For the text-containing cell, return its midpoint in [x, y] coordinate format. 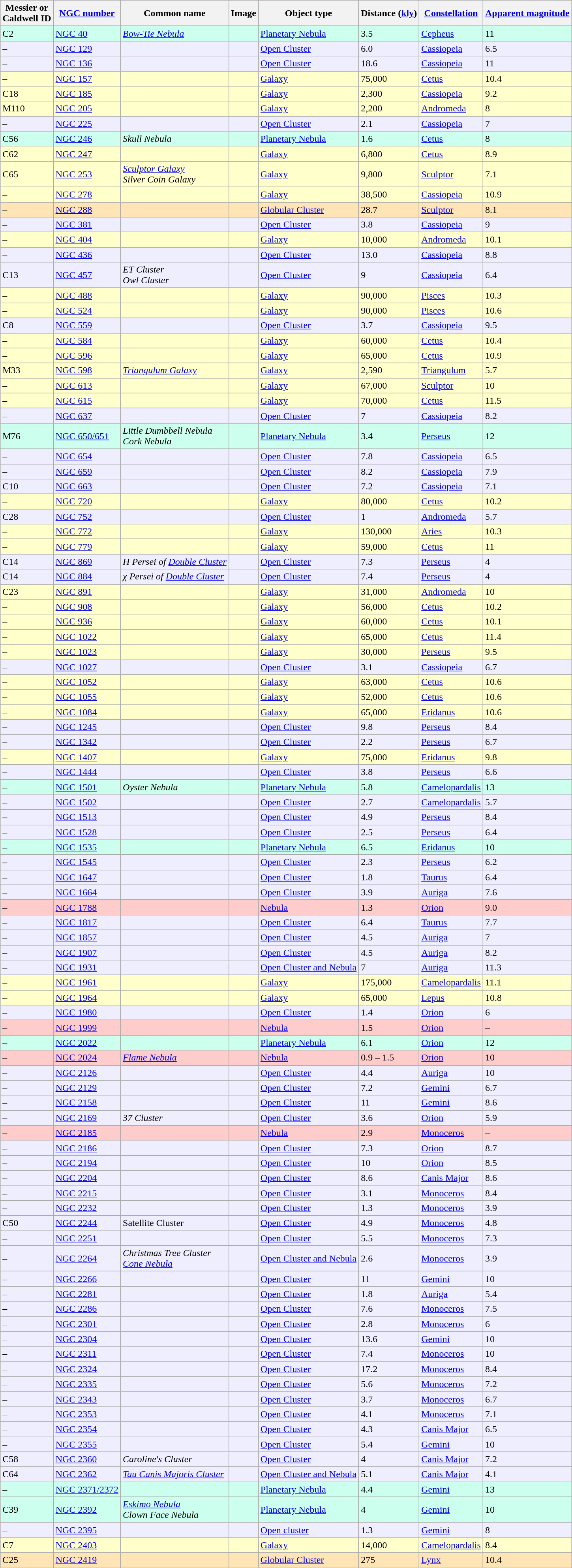
C39 [27, 1510]
9.2 [527, 94]
11.4 [527, 637]
NGC 752 [87, 517]
NGC 1999 [87, 1028]
2.3 [389, 862]
NGC 253 [87, 174]
1.4 [389, 1013]
NGC 1245 [87, 727]
NGC 2129 [87, 1088]
9.0 [527, 907]
NGC 2403 [87, 1545]
NGC 488 [87, 295]
Triangulum [451, 370]
NGC 1052 [87, 682]
Distance (kly) [389, 13]
C65 [27, 174]
17.2 [389, 1369]
NGC 2335 [87, 1384]
5.6 [389, 1384]
63,000 [389, 682]
8.7 [527, 1148]
NGC 2024 [87, 1058]
NGC 650/651 [87, 436]
NGC 2353 [87, 1414]
Object type [308, 13]
NGC 891 [87, 592]
NGC 1961 [87, 983]
3.4 [389, 436]
38,500 [389, 194]
C56 [27, 139]
6,800 [389, 154]
NGC 1444 [87, 772]
NGC 2264 [87, 1258]
NGC 659 [87, 471]
8.8 [527, 255]
56,000 [389, 607]
NGC 404 [87, 240]
NGC 381 [87, 225]
2.6 [389, 1258]
NGC 1513 [87, 817]
2.8 [389, 1324]
NGC 40 [87, 34]
NGC 596 [87, 355]
NGC 247 [87, 154]
NGC 436 [87, 255]
NGC 2343 [87, 1399]
4.3 [389, 1429]
Triangulum Galaxy [175, 370]
NGC 1907 [87, 952]
NGC 2286 [87, 1309]
Common name [175, 13]
NGC 1964 [87, 998]
NGC 278 [87, 194]
NGC 1022 [87, 637]
C18 [27, 94]
ET ClusterOwl Cluster [175, 275]
NGC 654 [87, 456]
11.5 [527, 400]
NGC 908 [87, 607]
NGC 246 [87, 139]
NGC 2232 [87, 1208]
7.9 [527, 471]
2.1 [389, 124]
C28 [27, 517]
NGC 1545 [87, 862]
NGC 559 [87, 325]
2.9 [389, 1133]
Caroline's Cluster [175, 1459]
80,000 [389, 502]
2.5 [389, 832]
Tau Canis Majoris Cluster [175, 1474]
NGC 457 [87, 275]
28.7 [389, 210]
52,000 [389, 697]
Aries [451, 532]
C50 [27, 1223]
5.1 [389, 1474]
NGC 225 [87, 124]
NGC 2169 [87, 1118]
6.6 [527, 772]
2,200 [389, 109]
C25 [27, 1560]
Christmas Tree ClusterCone Nebula [175, 1258]
NGC 157 [87, 79]
NGC 2022 [87, 1043]
2,300 [389, 94]
NGC 1857 [87, 937]
NGC 2158 [87, 1103]
9,800 [389, 174]
C64 [27, 1474]
NGC 637 [87, 416]
NGC 2186 [87, 1148]
NGC 524 [87, 310]
NGC 2304 [87, 1339]
Messier or Caldwell ID [27, 13]
Satellite Cluster [175, 1223]
NGC 1788 [87, 907]
NGC 1980 [87, 1013]
13.6 [389, 1339]
NGC 584 [87, 340]
Sculptor GalaxySilver Coin Galaxy [175, 174]
Oyster Nebula [175, 787]
NGC 613 [87, 385]
NGC 136 [87, 64]
NGC 1084 [87, 712]
Little Dumbbell NebulaCork Nebula [175, 436]
2.7 [389, 802]
3.6 [389, 1118]
37 Cluster [175, 1118]
67,000 [389, 385]
30,000 [389, 652]
14,000 [389, 1545]
1.5 [389, 1028]
NGC 2324 [87, 1369]
Cepheus [451, 34]
NGC 2266 [87, 1279]
NGC 2215 [87, 1193]
NGC 1023 [87, 652]
M110 [27, 109]
NGC 720 [87, 502]
NGC 205 [87, 109]
NGC 2419 [87, 1560]
NGC number [87, 13]
NGC 1027 [87, 667]
NGC 1528 [87, 832]
NGC 1535 [87, 847]
Image [243, 13]
10,000 [389, 240]
13.0 [389, 255]
8.9 [527, 154]
11.3 [527, 968]
Open cluster [308, 1530]
C7 [27, 1545]
8.5 [527, 1163]
NGC 1664 [87, 892]
8.1 [527, 210]
C58 [27, 1459]
NGC 1817 [87, 922]
C8 [27, 325]
NGC 2301 [87, 1324]
NGC 615 [87, 400]
NGC 2311 [87, 1354]
NGC 2244 [87, 1223]
59,000 [389, 547]
NGC 2360 [87, 1459]
NGC 129 [87, 49]
NGC 598 [87, 370]
NGC 2281 [87, 1294]
6.0 [389, 49]
Constellation [451, 13]
NGC 2371/2372 [87, 1489]
NGC 936 [87, 622]
NGC 2395 [87, 1530]
NGC 185 [87, 94]
275 [389, 1560]
NGC 884 [87, 577]
6.2 [527, 862]
χ Persei of Double Cluster [175, 577]
1 [389, 517]
7.8 [389, 456]
NGC 2392 [87, 1510]
NGC 779 [87, 547]
5.8 [389, 787]
0.9 – 1.5 [389, 1058]
10.8 [527, 998]
NGC 2362 [87, 1474]
5.9 [527, 1118]
NGC 2354 [87, 1429]
7.5 [527, 1309]
NGC 1342 [87, 742]
Η Persei of Double Cluster [175, 562]
Lepus [451, 998]
NGC 2185 [87, 1133]
Bow-Tie Nebula [175, 34]
70,000 [389, 400]
C10 [27, 487]
C62 [27, 154]
C13 [27, 275]
11.1 [527, 983]
M76 [27, 436]
4.8 [527, 1223]
NGC 869 [87, 562]
NGC 2251 [87, 1238]
5.5 [389, 1238]
18.6 [389, 64]
NGC 663 [87, 487]
NGC 1055 [87, 697]
6.1 [389, 1043]
Apparent magnitude [527, 13]
NGC 1501 [87, 787]
C23 [27, 592]
NGC 2355 [87, 1444]
NGC 2204 [87, 1178]
NGC 288 [87, 210]
3.5 [389, 34]
NGC 1931 [87, 968]
M33 [27, 370]
Skull Nebula [175, 139]
Eskimo NebulaClown Face Nebula [175, 1510]
C2 [27, 34]
31,000 [389, 592]
1.6 [389, 139]
NGC 2126 [87, 1073]
2,590 [389, 370]
NGC 1407 [87, 757]
Lynx [451, 1560]
NGC 772 [87, 532]
7.7 [527, 922]
Flame Nebula [175, 1058]
2.2 [389, 742]
130,000 [389, 532]
NGC 1647 [87, 877]
NGC 1502 [87, 802]
NGC 2194 [87, 1163]
175,000 [389, 983]
